Pinpoint the cell where the given text exists, returning its [x, y] midpoint coordinate. 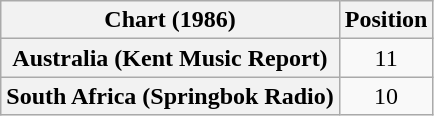
Position [386, 20]
10 [386, 96]
11 [386, 58]
Chart (1986) [170, 20]
Australia (Kent Music Report) [170, 58]
South Africa (Springbok Radio) [170, 96]
